Capture the cell that displays the provided text and extract its [x, y] central coordinate. 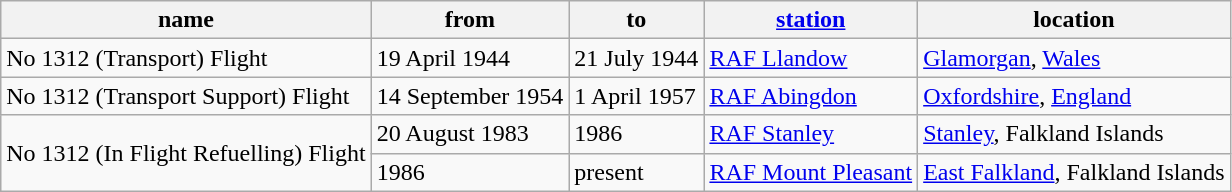
No 1312 (In Flight Refuelling) Flight [186, 153]
21 July 1944 [636, 58]
RAF Stanley [811, 134]
Oxfordshire, England [1074, 96]
from [470, 20]
station [811, 20]
19 April 1944 [470, 58]
14 September 1954 [470, 96]
Stanley, Falkland Islands [1074, 134]
location [1074, 20]
No 1312 (Transport Support) Flight [186, 96]
RAF Mount Pleasant [811, 172]
present [636, 172]
to [636, 20]
20 August 1983 [470, 134]
RAF Abingdon [811, 96]
No 1312 (Transport) Flight [186, 58]
1 April 1957 [636, 96]
name [186, 20]
RAF Llandow [811, 58]
East Falkland, Falkland Islands [1074, 172]
Glamorgan, Wales [1074, 58]
